Scan for the cell matching the given text and deliver its (X, Y) coordinate at center. 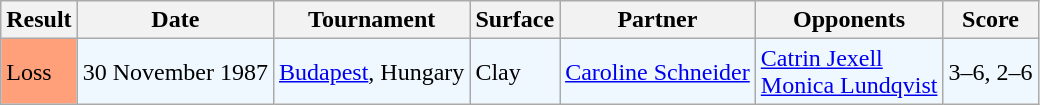
Budapest, Hungary (372, 72)
Loss (39, 72)
Tournament (372, 20)
Result (39, 20)
Clay (515, 72)
30 November 1987 (175, 72)
Caroline Schneider (658, 72)
Surface (515, 20)
Opponents (849, 20)
Score (990, 20)
Catrin Jexell Monica Lundqvist (849, 72)
Date (175, 20)
3–6, 2–6 (990, 72)
Partner (658, 20)
